Identify which cell holds the provided text, then report its [X, Y] central coordinate. 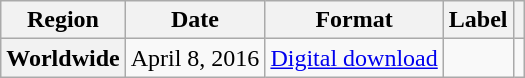
Date [195, 20]
Worldwide [63, 58]
Label [478, 20]
Format [354, 20]
Digital download [354, 58]
April 8, 2016 [195, 58]
Region [63, 20]
